Search for the cell housing the specified text and yield its [x, y] center coordinate. 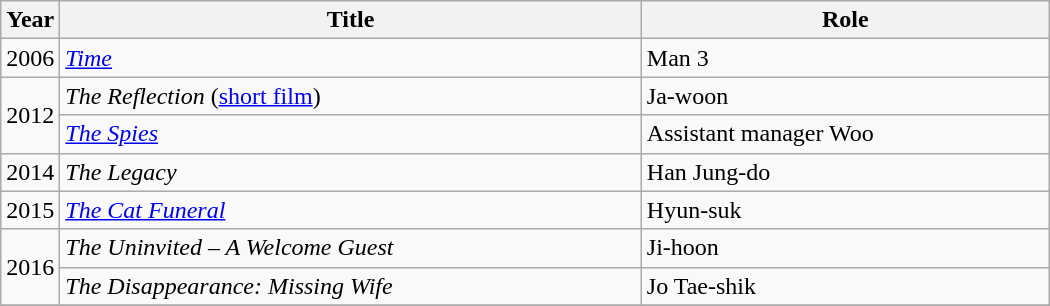
Assistant manager Woo [845, 134]
2016 [30, 267]
The Legacy [350, 172]
Title [350, 20]
The Cat Funeral [350, 210]
The Spies [350, 134]
2015 [30, 210]
2012 [30, 115]
Han Jung-do [845, 172]
Man 3 [845, 58]
The Reflection (short film) [350, 96]
Hyun-suk [845, 210]
Time [350, 58]
2006 [30, 58]
Ja-woon [845, 96]
Jo Tae-shik [845, 286]
2014 [30, 172]
Role [845, 20]
Year [30, 20]
The Disappearance: Missing Wife [350, 286]
The Uninvited – A Welcome Guest [350, 248]
Ji-hoon [845, 248]
